Detect which cell encompasses the target text, then output its (X, Y) center coordinate. 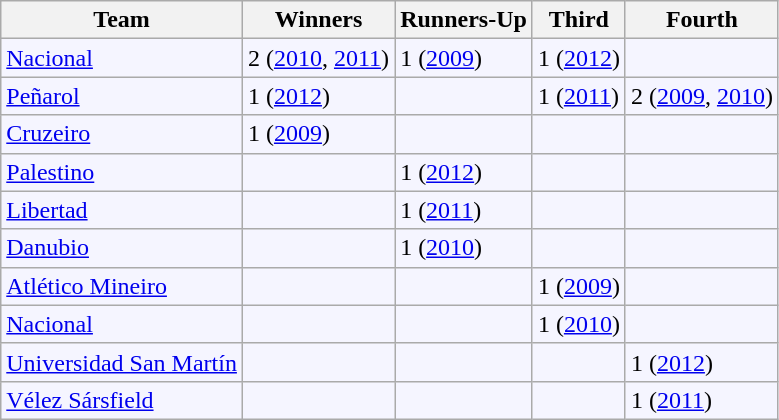
2 (2009, 2010) (702, 96)
Danubio (122, 248)
Atlético Mineiro (122, 286)
Palestino (122, 172)
Third (578, 20)
Runners-Up (464, 20)
2 (2010, 2011) (318, 58)
Team (122, 20)
Peñarol (122, 96)
Cruzeiro (122, 134)
Vélez Sársfield (122, 400)
Fourth (702, 20)
Universidad San Martín (122, 362)
Libertad (122, 210)
Winners (318, 20)
